Search for the cell housing the specified text and yield its [x, y] center coordinate. 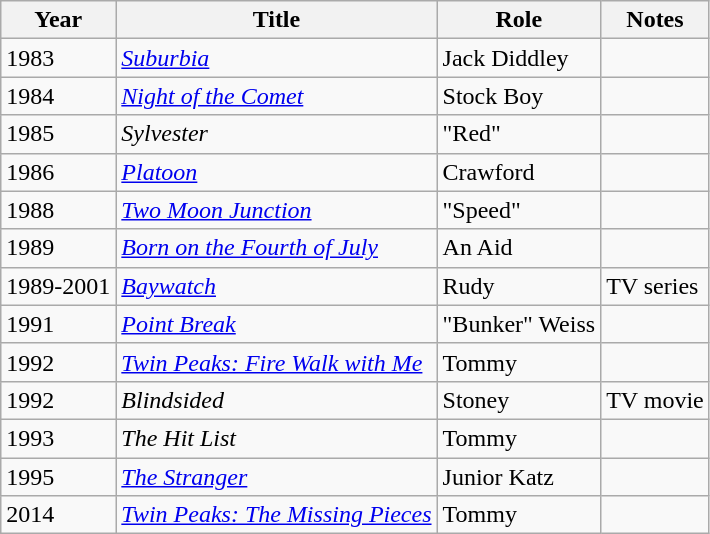
Year [58, 20]
1989 [58, 248]
"Speed" [519, 210]
Platoon [276, 172]
Twin Peaks: Fire Walk with Me [276, 362]
1986 [58, 172]
Twin Peaks: The Missing Pieces [276, 515]
An Aid [519, 248]
1993 [58, 438]
The Stranger [276, 477]
1995 [58, 477]
1991 [58, 324]
1985 [58, 134]
"Bunker" Weiss [519, 324]
Crawford [519, 172]
Point Break [276, 324]
Jack Diddley [519, 58]
TV series [656, 286]
Stock Boy [519, 96]
1988 [58, 210]
1983 [58, 58]
Baywatch [276, 286]
The Hit List [276, 438]
Night of the Comet [276, 96]
Suburbia [276, 58]
Junior Katz [519, 477]
2014 [58, 515]
Two Moon Junction [276, 210]
Sylvester [276, 134]
Notes [656, 20]
Stoney [519, 400]
1984 [58, 96]
"Red" [519, 134]
Blindsided [276, 400]
1989-2001 [58, 286]
Title [276, 20]
Born on the Fourth of July [276, 248]
Rudy [519, 286]
Role [519, 20]
TV movie [656, 400]
